Scan for the cell matching the given text and deliver its [x, y] coordinate at center. 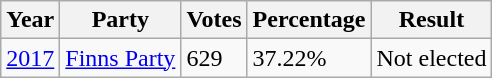
Party [120, 20]
629 [214, 58]
2017 [30, 58]
Result [432, 20]
Year [30, 20]
Votes [214, 20]
Percentage [309, 20]
37.22% [309, 58]
Not elected [432, 58]
Finns Party [120, 58]
